Output the (X, Y) coordinate of the center of the cell containing the given text.  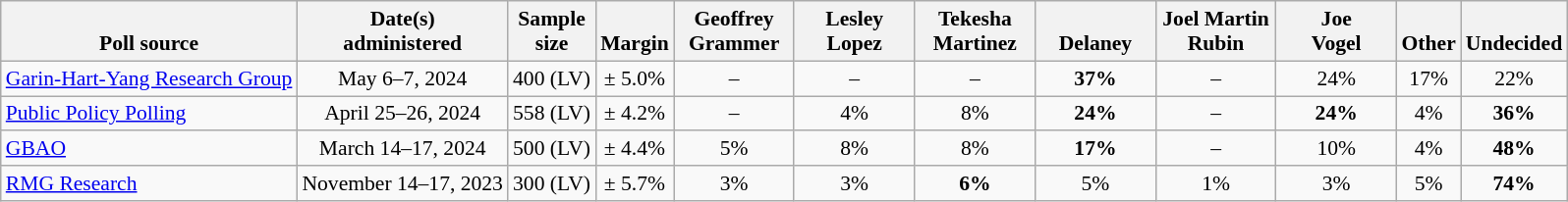
558 (LV) (552, 114)
± 4.2% (635, 114)
LesleyLopez (855, 31)
GBAO (149, 149)
March 14–17, 2024 (403, 149)
Date(s)administered (403, 31)
Margin (635, 31)
RMG Research (149, 183)
48% (1514, 149)
Garin-Hart-Yang Research Group (149, 78)
Poll source (149, 31)
74% (1514, 183)
Other (1428, 31)
6% (975, 183)
Delaney (1096, 31)
500 (LV) (552, 149)
GeoffreyGrammer (735, 31)
36% (1514, 114)
April 25–26, 2024 (403, 114)
Samplesize (552, 31)
May 6–7, 2024 (403, 78)
± 4.4% (635, 149)
± 5.0% (635, 78)
Undecided (1514, 31)
TekeshaMartinez (975, 31)
10% (1336, 149)
22% (1514, 78)
300 (LV) (552, 183)
1% (1216, 183)
November 14–17, 2023 (403, 183)
Joel MartinRubin (1216, 31)
JoeVogel (1336, 31)
Public Policy Polling (149, 114)
37% (1096, 78)
± 5.7% (635, 183)
400 (LV) (552, 78)
